Provide the [x, y] coordinate of the cell's center where the given text is located.  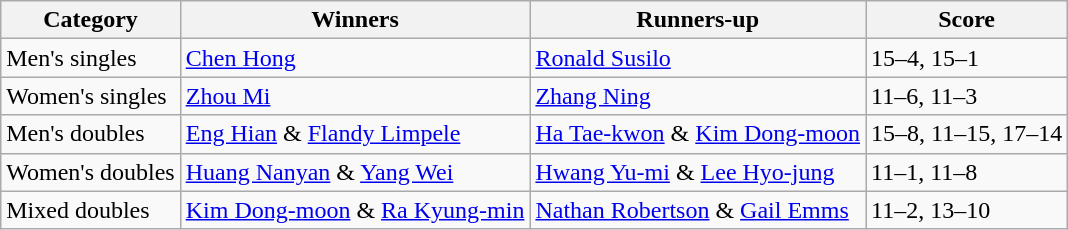
Winners [355, 20]
Women's doubles [90, 172]
15–4, 15–1 [967, 58]
Ha Tae-kwon & Kim Dong-moon [698, 134]
15–8, 11–15, 17–14 [967, 134]
Eng Hian & Flandy Limpele [355, 134]
Mixed doubles [90, 210]
Chen Hong [355, 58]
11–1, 11–8 [967, 172]
Nathan Robertson & Gail Emms [698, 210]
11–6, 11–3 [967, 96]
Men's doubles [90, 134]
Kim Dong-moon & Ra Kyung-min [355, 210]
Hwang Yu-mi & Lee Hyo-jung [698, 172]
Women's singles [90, 96]
Zhou Mi [355, 96]
11–2, 13–10 [967, 210]
Men's singles [90, 58]
Huang Nanyan & Yang Wei [355, 172]
Runners-up [698, 20]
Category [90, 20]
Score [967, 20]
Zhang Ning [698, 96]
Ronald Susilo [698, 58]
